Search for the cell housing the specified text and yield its [X, Y] center coordinate. 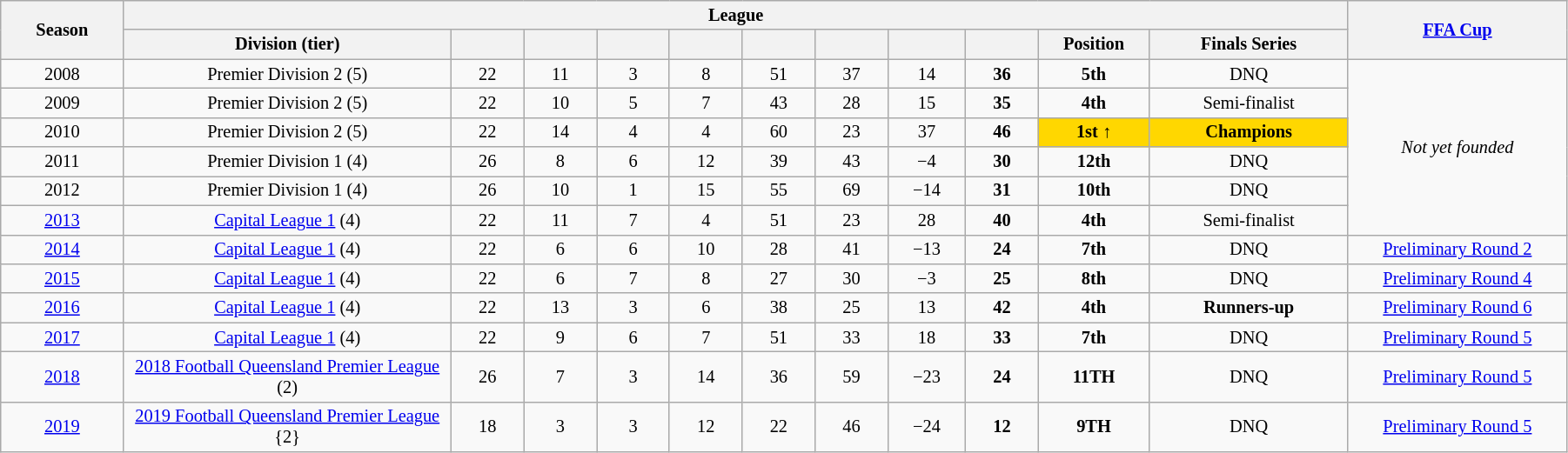
40 [1002, 220]
42 [1002, 308]
Preliminary Round 6 [1457, 308]
−4 [926, 162]
1st ↑ [1094, 132]
Position [1094, 44]
2017 [63, 337]
Runners-up [1250, 308]
2014 [63, 250]
Preliminary Round 2 [1457, 250]
5th [1094, 74]
2019 Football Queensland Premier League {2} [287, 427]
2015 [63, 278]
2018 Football Queensland Premier League (2) [287, 376]
League [736, 15]
38 [779, 308]
2008 [63, 74]
2018 [63, 376]
2010 [63, 132]
11TH [1094, 376]
69 [852, 190]
Preliminary Round 4 [1457, 278]
31 [1002, 190]
5 [633, 103]
41 [852, 250]
2016 [63, 308]
12th [1094, 162]
10th [1094, 190]
8th [1094, 278]
Not yet founded [1457, 147]
−3 [926, 278]
2012 [63, 190]
Champions [1250, 132]
2011 [63, 162]
2009 [63, 103]
59 [852, 376]
9 [560, 337]
FFA Cup [1457, 30]
−23 [926, 376]
1 [633, 190]
2013 [63, 220]
9TH [1094, 427]
Season [63, 30]
−24 [926, 427]
27 [779, 278]
−14 [926, 190]
−13 [926, 250]
39 [779, 162]
Finals Series [1250, 44]
2019 [63, 427]
Division (tier) [287, 44]
60 [779, 132]
35 [1002, 103]
55 [779, 190]
